From the cell containing the given text, extract its center point as [x, y] coordinate. 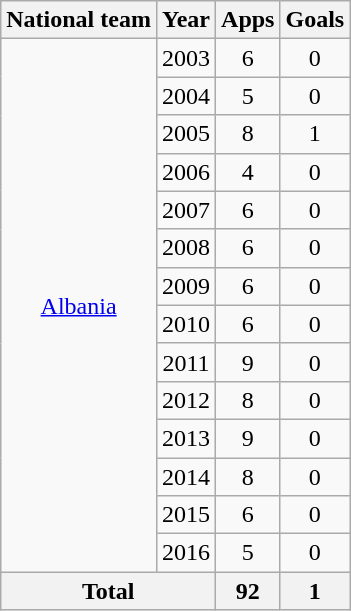
2016 [186, 553]
2013 [186, 438]
2007 [186, 210]
2006 [186, 172]
2009 [186, 286]
National team [79, 20]
4 [248, 172]
Year [186, 20]
92 [248, 591]
2003 [186, 58]
2011 [186, 362]
2010 [186, 324]
Goals [315, 20]
2008 [186, 248]
Total [108, 591]
2014 [186, 477]
2015 [186, 515]
2012 [186, 400]
2005 [186, 134]
Albania [79, 306]
2004 [186, 96]
Apps [248, 20]
